Output the (X, Y) coordinate of the center of the cell containing the given text.  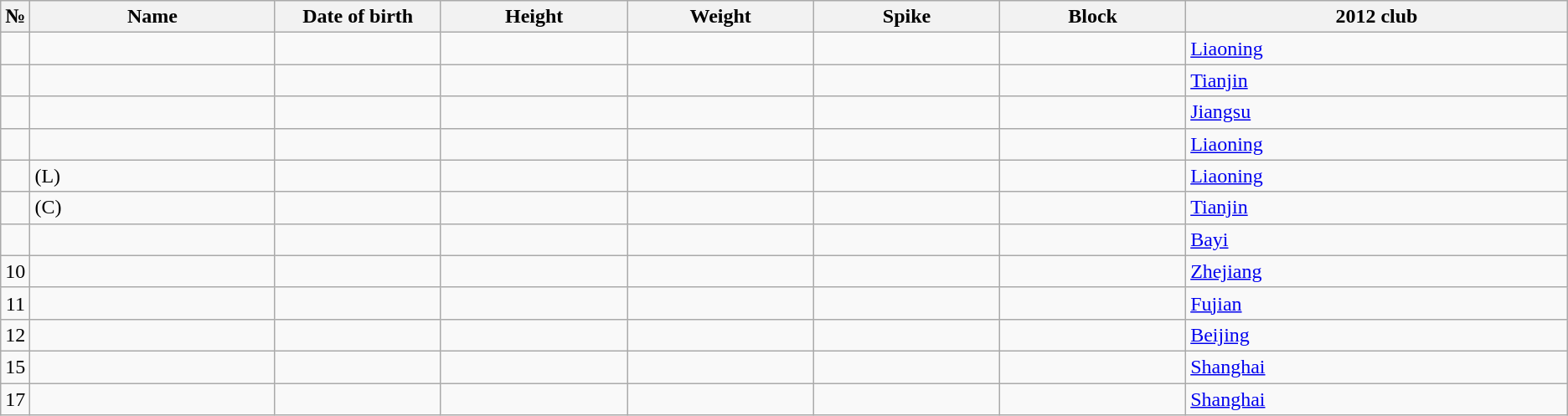
Date of birth (358, 17)
Spike (906, 17)
Height (534, 17)
10 (15, 271)
Fujian (1377, 303)
15 (15, 367)
(L) (152, 176)
Block (1093, 17)
Bayi (1377, 239)
Beijing (1377, 335)
12 (15, 335)
№ (15, 17)
2012 club (1377, 17)
Jiangsu (1377, 112)
11 (15, 303)
(C) (152, 208)
Name (152, 17)
Zhejiang (1377, 271)
17 (15, 399)
Weight (720, 17)
